Provide the [x, y] coordinate of the cell's center where the given text is located.  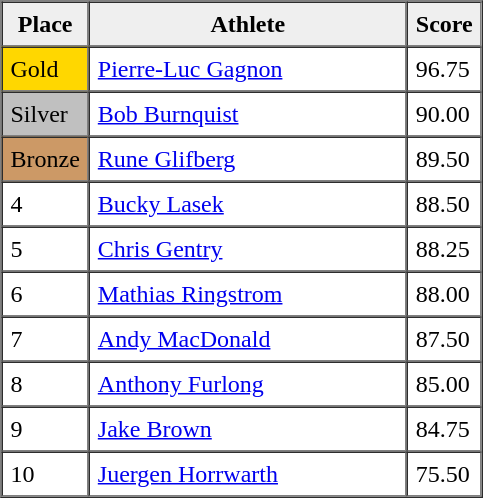
90.00 [444, 114]
88.25 [444, 248]
6 [46, 294]
4 [46, 204]
Mathias Ringstrom [248, 294]
7 [46, 338]
Bronze [46, 158]
Anthony Furlong [248, 384]
88.00 [444, 294]
9 [46, 428]
Rune Glifberg [248, 158]
Athlete [248, 24]
Jake Brown [248, 428]
84.75 [444, 428]
Chris Gentry [248, 248]
Gold [46, 68]
87.50 [444, 338]
5 [46, 248]
Andy MacDonald [248, 338]
8 [46, 384]
Score [444, 24]
Pierre-Luc Gagnon [248, 68]
Bob Burnquist [248, 114]
88.50 [444, 204]
89.50 [444, 158]
85.00 [444, 384]
Place [46, 24]
96.75 [444, 68]
75.50 [444, 474]
10 [46, 474]
Bucky Lasek [248, 204]
Silver [46, 114]
Juergen Horrwarth [248, 474]
